Find where the given text appears and provide that cell's center as (x, y) coordinate. 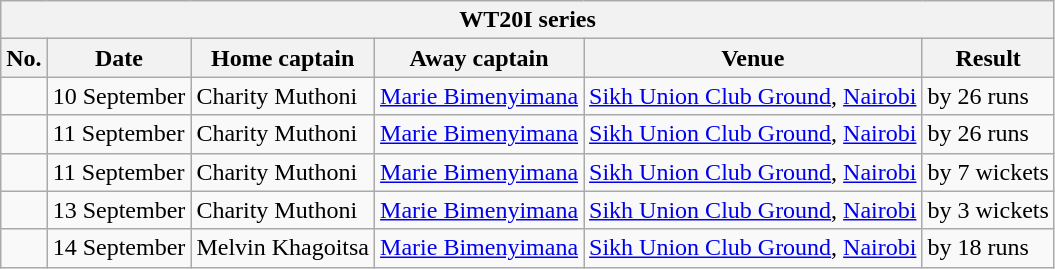
Home captain (283, 58)
by 3 wickets (988, 210)
by 7 wickets (988, 172)
14 September (119, 248)
13 September (119, 210)
by 18 runs (988, 248)
No. (24, 58)
WT20I series (528, 20)
10 September (119, 96)
Away captain (480, 58)
Result (988, 58)
Melvin Khagoitsa (283, 248)
Date (119, 58)
Venue (753, 58)
